Determine the [x, y] coordinate at the center of the cell enclosing the given text.  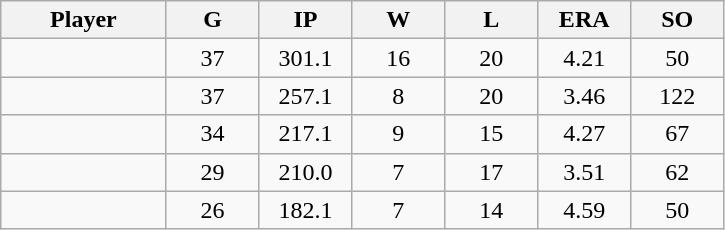
62 [678, 172]
257.1 [306, 96]
67 [678, 134]
15 [492, 134]
G [212, 20]
182.1 [306, 210]
9 [398, 134]
L [492, 20]
Player [84, 20]
3.46 [584, 96]
17 [492, 172]
14 [492, 210]
26 [212, 210]
ERA [584, 20]
3.51 [584, 172]
4.59 [584, 210]
4.21 [584, 58]
SO [678, 20]
IP [306, 20]
29 [212, 172]
301.1 [306, 58]
16 [398, 58]
8 [398, 96]
210.0 [306, 172]
122 [678, 96]
34 [212, 134]
W [398, 20]
4.27 [584, 134]
217.1 [306, 134]
